Locate the cell with the specified text and output its [x, y] center coordinate. 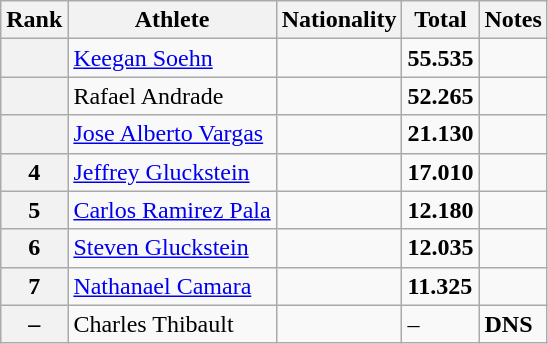
55.535 [440, 58]
11.325 [440, 286]
Steven Gluckstein [172, 248]
12.035 [440, 248]
7 [34, 286]
21.130 [440, 134]
Athlete [172, 20]
12.180 [440, 210]
Jose Alberto Vargas [172, 134]
52.265 [440, 96]
Jeffrey Gluckstein [172, 172]
Rank [34, 20]
Carlos Ramirez Pala [172, 210]
Notes [513, 20]
4 [34, 172]
Nathanael Camara [172, 286]
17.010 [440, 172]
Nationality [339, 20]
5 [34, 210]
Keegan Soehn [172, 58]
6 [34, 248]
Total [440, 20]
Rafael Andrade [172, 96]
DNS [513, 324]
Charles Thibault [172, 324]
